Find where the given text appears and provide that cell's center as (X, Y) coordinate. 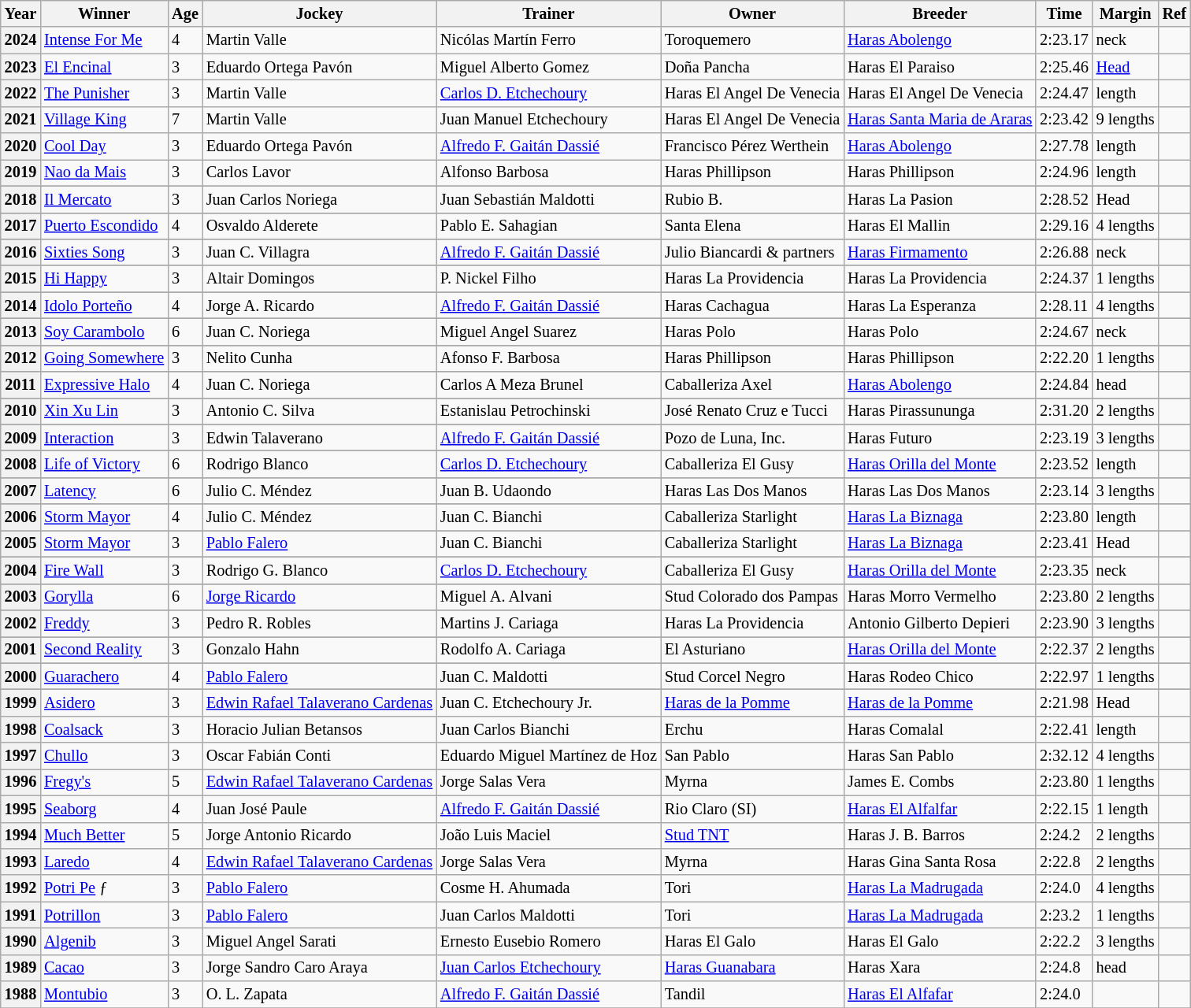
Nicólas Martín Ferro (548, 40)
2:22.97 (1063, 676)
Margin (1126, 13)
Second Reality (104, 650)
2:22.8 (1063, 862)
Rodrigo G. Blanco (320, 570)
Stud TNT (752, 836)
1988 (20, 995)
2010 (20, 411)
Carlos A Meza Brunel (548, 385)
Il Mercato (104, 199)
Cool Day (104, 146)
2013 (20, 332)
Hi Happy (104, 279)
Haras Santa Maria de Araras (940, 120)
Haras Rodeo Chico (940, 676)
Algenib (104, 941)
Santa Elena (752, 226)
Toroquemero (752, 40)
2017 (20, 226)
Asidero (104, 702)
2011 (20, 385)
Haras Firmamento (940, 252)
Juan José Paule (320, 809)
2:22.15 (1063, 809)
Age (185, 13)
Juan Sebastián Maldotti (548, 199)
2018 (20, 199)
2003 (20, 597)
Antonio C. Silva (320, 411)
2:23.90 (1063, 623)
Haras Xara (940, 968)
Haras La Pasion (940, 199)
1996 (20, 782)
Village King (104, 120)
2:22.41 (1063, 729)
2021 (20, 120)
1990 (20, 941)
Haras Morro Vermelho (940, 597)
Caballeriza Axel (752, 385)
Juan Manuel Etchechoury (548, 120)
El Asturiano (752, 650)
The Punisher (104, 93)
2:24.37 (1063, 279)
Nao da Mais (104, 172)
Juan Carlos Bianchi (548, 729)
2:22.37 (1063, 650)
2:24.47 (1063, 93)
Latency (104, 491)
Ref (1174, 13)
1995 (20, 809)
João Luis Maciel (548, 836)
1 length (1126, 809)
Haras Futuro (940, 438)
Stud Colorado dos Pampas (752, 597)
2004 (20, 570)
Miguel Angel Suarez (548, 332)
2:23.19 (1063, 438)
1999 (20, 702)
Jorge A. Ricardo (320, 306)
Afonso F. Barbosa (548, 358)
Haras El Alfalfar (940, 809)
Haras El Mallin (940, 226)
Rio Claro (SI) (752, 809)
2:28.11 (1063, 306)
Fire Wall (104, 570)
Rodrigo Blanco (320, 464)
Potri Pe ƒ (104, 888)
2:22.2 (1063, 941)
2000 (20, 676)
Haras Pirassununga (940, 411)
Seaborg (104, 809)
Julio Biancardi & partners (752, 252)
Nelito Cunha (320, 358)
1989 (20, 968)
2:24.67 (1063, 332)
2022 (20, 93)
2:24.96 (1063, 172)
Juan Carlos Maldotti (548, 915)
2:28.52 (1063, 199)
Trainer (548, 13)
P. Nickel Filho (548, 279)
Jockey (320, 13)
Alfonso Barbosa (548, 172)
Gonzalo Hahn (320, 650)
2015 (20, 279)
Horacio Julian Betansos (320, 729)
Juan C. Villagra (320, 252)
Cosme H. Ahumada (548, 888)
1991 (20, 915)
Chullo (104, 756)
Ernesto Eusebio Romero (548, 941)
Jorge Antonio Ricardo (320, 836)
1992 (20, 888)
Time (1063, 13)
Potrillon (104, 915)
Haras El Paraiso (940, 67)
San Pablo (752, 756)
Xin Xu Lin (104, 411)
Going Somewhere (104, 358)
Soy Carambolo (104, 332)
2:23.17 (1063, 40)
2:26.88 (1063, 252)
José Renato Cruz e Tucci (752, 411)
Haras San Pablo (940, 756)
2012 (20, 358)
2:29.16 (1063, 226)
Stud Corcel Negro (752, 676)
Jorge Sandro Caro Araya (320, 968)
Idolo Porteño (104, 306)
2002 (20, 623)
2:31.20 (1063, 411)
Freddy (104, 623)
Juan Carlos Noriega (320, 199)
Oscar Fabián Conti (320, 756)
O. L. Zapata (320, 995)
Martins J. Cariaga (548, 623)
9 lengths (1126, 120)
2:24.84 (1063, 385)
2:23.2 (1063, 915)
2:24.8 (1063, 968)
Miguel Angel Sarati (320, 941)
Life of Victory (104, 464)
2:23.42 (1063, 120)
Owner (752, 13)
Altair Domingos (320, 279)
Haras Gina Santa Rosa (940, 862)
Estanislau Petrochinski (548, 411)
Juan Carlos Etchechoury (548, 968)
2:27.78 (1063, 146)
Rubio B. (752, 199)
Tandil (752, 995)
Pedro R. Robles (320, 623)
Cacao (104, 968)
Edwin Talaverano (320, 438)
2008 (20, 464)
2:23.52 (1063, 464)
2016 (20, 252)
Miguel Alberto Gomez (548, 67)
Eduardo Miguel Martínez de Hoz (548, 756)
Juan C. Maldotti (548, 676)
2024 (20, 40)
2007 (20, 491)
1994 (20, 836)
1993 (20, 862)
Miguel A. Alvani (548, 597)
Haras El Alfafar (940, 995)
2:32.12 (1063, 756)
Juan C. Etchechoury Jr. (548, 702)
2:21.98 (1063, 702)
Interaction (104, 438)
Pozo de Luna, Inc. (752, 438)
Breeder (940, 13)
Expressive Halo (104, 385)
Much Better (104, 836)
2001 (20, 650)
2006 (20, 517)
2019 (20, 172)
Doña Pancha (752, 67)
2:24.2 (1063, 836)
Haras Guanabara (752, 968)
2:23.41 (1063, 543)
Carlos Lavor (320, 172)
Pablo E. Sahagian (548, 226)
Haras Comalal (940, 729)
2023 (20, 67)
Guarachero (104, 676)
Erchu (752, 729)
El Encinal (104, 67)
Gorylla (104, 597)
Francisco Pérez Werthein (752, 146)
Haras Cachagua (752, 306)
2014 (20, 306)
2:23.35 (1063, 570)
Laredo (104, 862)
Haras J. B. Barros (940, 836)
1997 (20, 756)
Puerto Escondido (104, 226)
7 (185, 120)
Sixties Song (104, 252)
Coalsack (104, 729)
James E. Combs (940, 782)
Montubio (104, 995)
2:23.14 (1063, 491)
Winner (104, 13)
2:22.20 (1063, 358)
Jorge Ricardo (320, 597)
Fregy's (104, 782)
2:25.46 (1063, 67)
Osvaldo Alderete (320, 226)
Antonio Gilberto Depieri (940, 623)
Rodolfo A. Cariaga (548, 650)
2005 (20, 543)
1998 (20, 729)
2020 (20, 146)
Haras La Esperanza (940, 306)
2009 (20, 438)
Year (20, 13)
Juan B. Udaondo (548, 491)
Intense For Me (104, 40)
